Return (X, Y) of the center of cell containing provided text 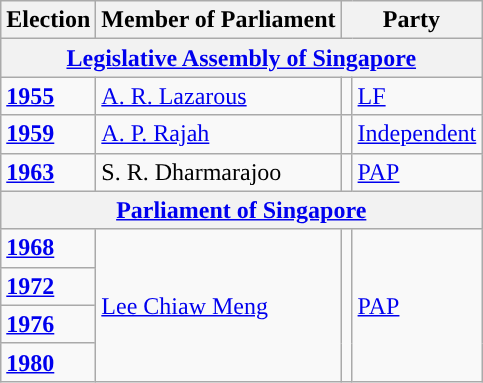
Election (48, 20)
S. R. Dharmarajoo (218, 172)
A. P. Rajah (218, 134)
Member of Parliament (218, 20)
1972 (48, 286)
1959 (48, 134)
1980 (48, 362)
Legislative Assembly of Singapore (242, 58)
LF (417, 96)
1955 (48, 96)
1968 (48, 248)
1976 (48, 324)
Parliament of Singapore (242, 210)
A. R. Lazarous (218, 96)
Independent (417, 134)
1963 (48, 172)
Lee Chiaw Meng (218, 305)
Party (412, 20)
